Return the (x, y) coordinate for the center point of the cell that contains the specified text.  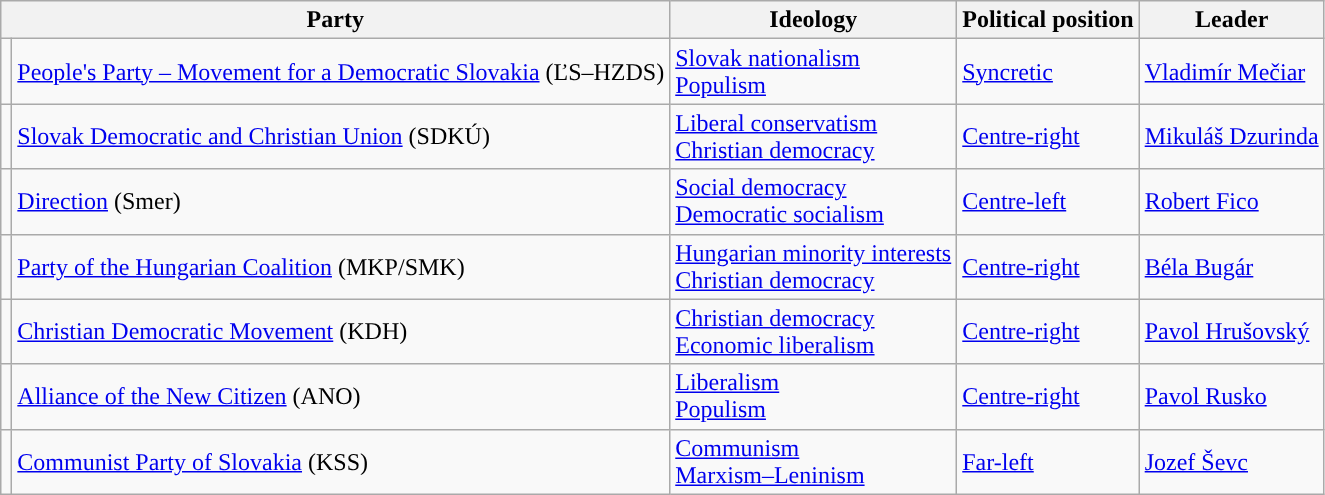
Hungarian minority interestsChristian democracy (814, 266)
Social democracyDemocratic socialism (814, 202)
Alliance of the New Citizen (ANO) (341, 396)
Pavol Rusko (1232, 396)
Communist Party of Slovakia (KSS) (341, 462)
Béla Bugár (1232, 266)
Syncretic (1048, 72)
CommunismMarxism–Leninism (814, 462)
LiberalismPopulism (814, 396)
Pavol Hrušovský (1232, 332)
Slovak nationalismPopulism (814, 72)
Party of the Hungarian Coalition (MKP/SMK) (341, 266)
Leader (1232, 20)
Robert Fico (1232, 202)
Direction (Smer) (341, 202)
Christian Democratic Movement (KDH) (341, 332)
Liberal conservatismChristian democracy (814, 136)
Far-left (1048, 462)
Centre-left (1048, 202)
Slovak Democratic and Christian Union (SDKÚ) (341, 136)
Vladimír Mečiar (1232, 72)
Jozef Ševc (1232, 462)
Christian democracyEconomic liberalism (814, 332)
Political position (1048, 20)
Ideology (814, 20)
Party (336, 20)
People's Party – Movement for a Democratic Slovakia (ĽS–HZDS) (341, 72)
Mikuláš Dzurinda (1232, 136)
